From the cell containing the given text, extract its center point as (X, Y) coordinate. 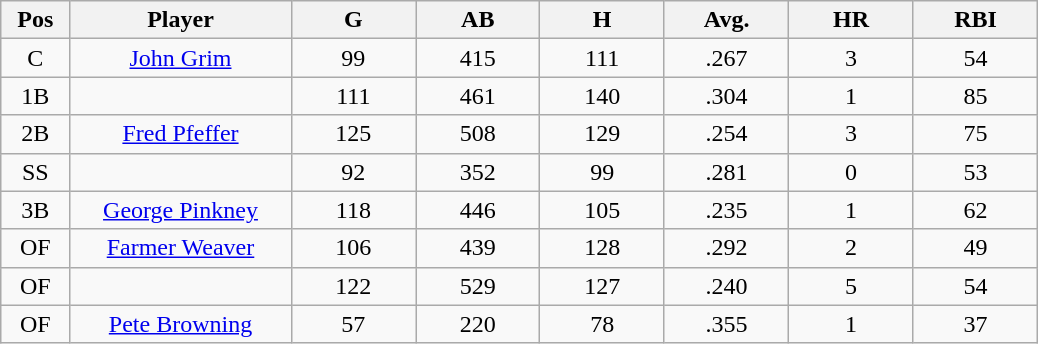
Pos (36, 20)
HR (851, 20)
37 (976, 324)
0 (851, 172)
Farmer Weaver (180, 248)
508 (478, 134)
2 (851, 248)
529 (478, 286)
122 (353, 286)
SS (36, 172)
H (602, 20)
AB (478, 20)
75 (976, 134)
105 (602, 210)
Pete Browning (180, 324)
128 (602, 248)
57 (353, 324)
62 (976, 210)
2B (36, 134)
G (353, 20)
RBI (976, 20)
85 (976, 96)
.304 (726, 96)
George Pinkney (180, 210)
C (36, 58)
125 (353, 134)
127 (602, 286)
78 (602, 324)
John Grim (180, 58)
.267 (726, 58)
439 (478, 248)
49 (976, 248)
140 (602, 96)
461 (478, 96)
3B (36, 210)
92 (353, 172)
5 (851, 286)
53 (976, 172)
118 (353, 210)
1B (36, 96)
129 (602, 134)
Avg. (726, 20)
.281 (726, 172)
106 (353, 248)
415 (478, 58)
.292 (726, 248)
.254 (726, 134)
.235 (726, 210)
Fred Pfeffer (180, 134)
446 (478, 210)
220 (478, 324)
.355 (726, 324)
.240 (726, 286)
Player (180, 20)
352 (478, 172)
